Locate the cell with the specified text and output its [x, y] center coordinate. 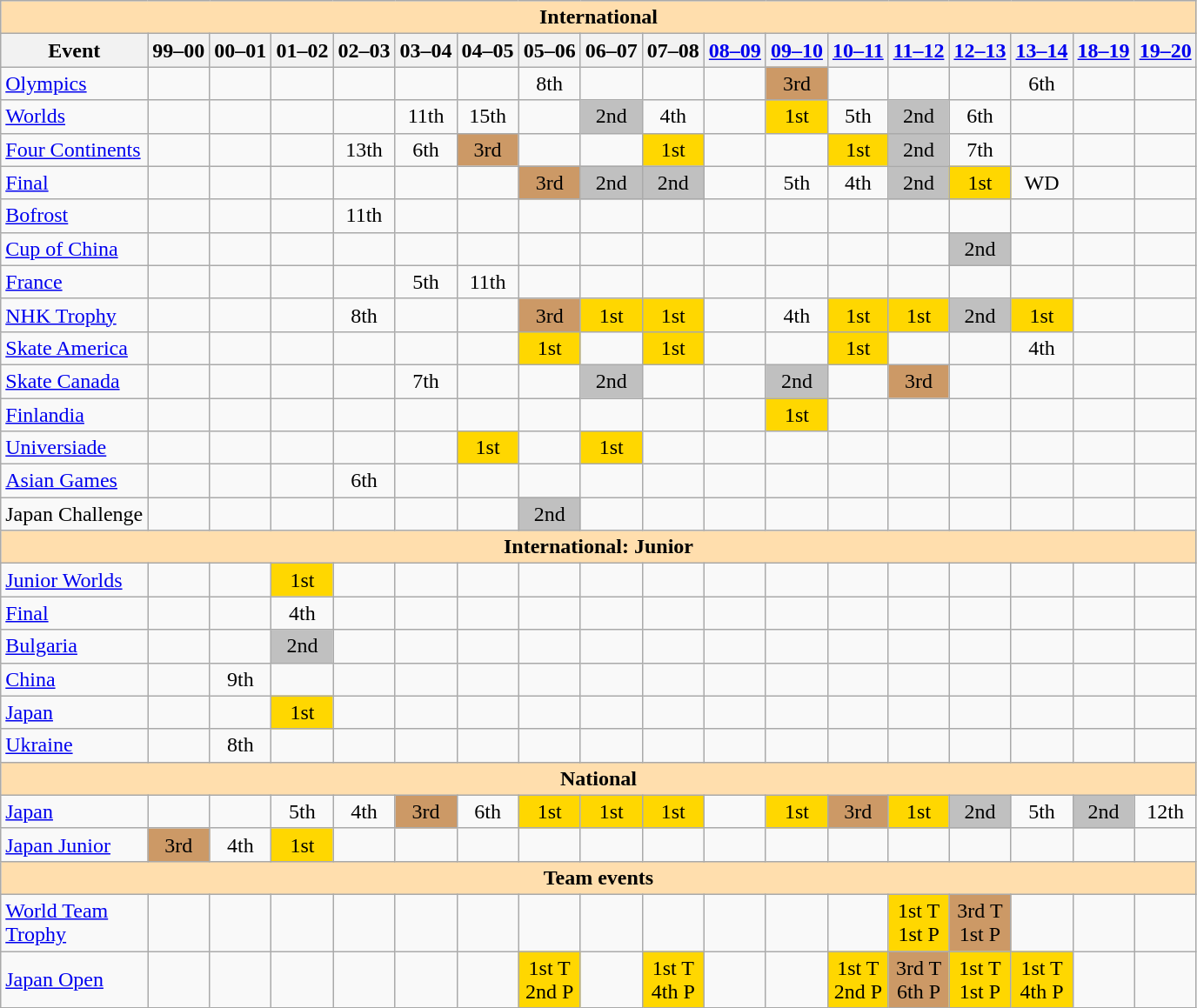
08–09 [734, 50]
NHK Trophy [75, 315]
06–07 [611, 50]
13th [364, 150]
00–01 [240, 50]
Worlds [75, 117]
12th [1166, 811]
09–10 [797, 50]
WD [1042, 183]
11–12 [919, 50]
International: Junior [598, 547]
12–13 [980, 50]
Asian Games [75, 481]
Olympics [75, 83]
Ukraine [75, 745]
Finlandia [75, 415]
National [598, 778]
International [598, 17]
Japan Challenge [75, 514]
France [75, 282]
01–02 [303, 50]
Junior Worlds [75, 580]
Japan Open [75, 979]
18–19 [1103, 50]
China [75, 679]
03–04 [426, 50]
13–14 [1042, 50]
Event [75, 50]
9th [240, 679]
07–08 [673, 50]
99–00 [179, 50]
02–03 [364, 50]
Bofrost [75, 216]
Japan Junior [75, 844]
10–11 [858, 50]
Universiade [75, 448]
Skate America [75, 348]
Skate Canada [75, 381]
05–06 [550, 50]
19–20 [1166, 50]
Four Continents [75, 150]
3rd T1st P [980, 922]
Team events [598, 878]
World TeamTrophy [75, 922]
Bulgaria [75, 646]
3rd T6th P [919, 979]
04–05 [487, 50]
Cup of China [75, 249]
15th [487, 117]
